Search for the cell housing the specified text and yield its (x, y) center coordinate. 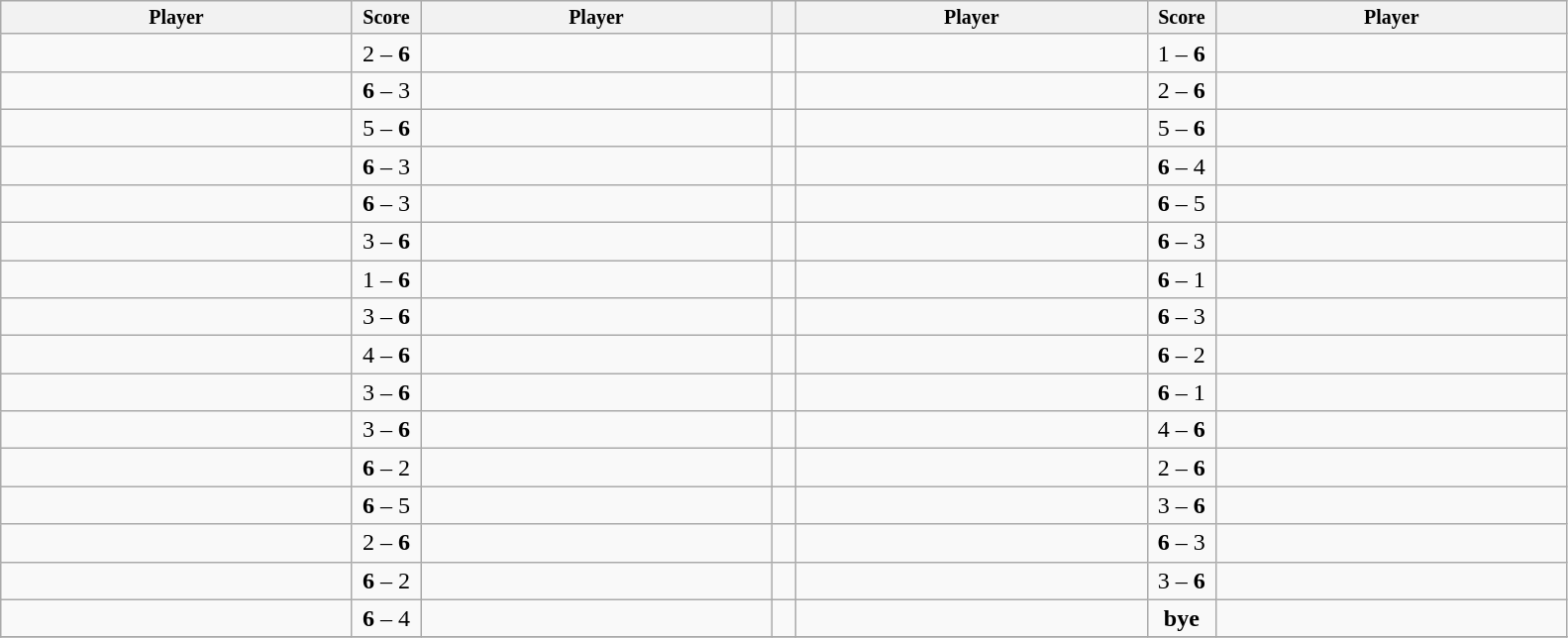
bye (1181, 618)
